Extract the [X, Y] coordinate from the center of the cell holding the provided text.  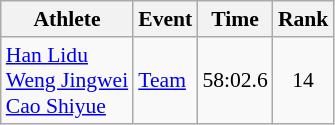
Event [165, 19]
Team [165, 80]
Athlete [67, 19]
58:02.6 [234, 80]
Time [234, 19]
Rank [304, 19]
Han LiduWeng JingweiCao Shiyue [67, 80]
14 [304, 80]
